Determine the [x, y] coordinate at the center of the cell enclosing the given text.  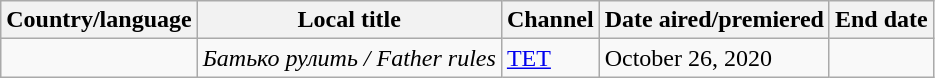
TET [550, 58]
End date [881, 20]
Channel [550, 20]
Country/language [99, 20]
October 26, 2020 [714, 58]
Local title [349, 20]
Date aired/premiered [714, 20]
Батько рулить / Father rules [349, 58]
